Scan for the cell matching the given text and deliver its (X, Y) coordinate at center. 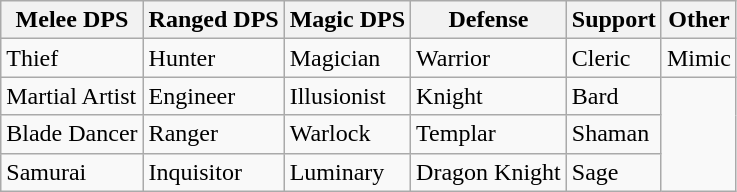
Magic DPS (347, 20)
Melee DPS (72, 20)
Engineer (214, 96)
Blade Dancer (72, 134)
Knight (489, 96)
Illusionist (347, 96)
Dragon Knight (489, 172)
Shaman (614, 134)
Other (698, 20)
Cleric (614, 58)
Templar (489, 134)
Support (614, 20)
Defense (489, 20)
Ranger (214, 134)
Mimic (698, 58)
Bard (614, 96)
Inquisitor (214, 172)
Samurai (72, 172)
Luminary (347, 172)
Warlock (347, 134)
Warrior (489, 58)
Magician (347, 58)
Sage (614, 172)
Hunter (214, 58)
Ranged DPS (214, 20)
Thief (72, 58)
Martial Artist (72, 96)
